Determine the (x, y) coordinate at the center of the cell enclosing the given text.  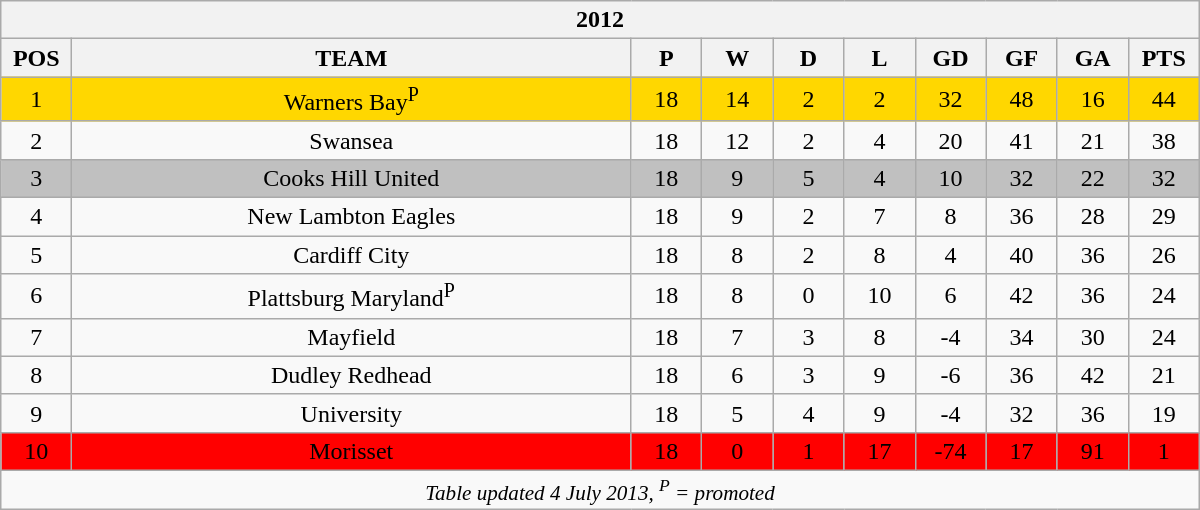
29 (1164, 217)
48 (1022, 100)
GD (950, 58)
Cooks Hill United (352, 178)
Morisset (352, 451)
14 (738, 100)
Dudley Redhead (352, 375)
41 (1022, 140)
16 (1092, 100)
19 (1164, 413)
Mayfield (352, 337)
2012 (600, 20)
26 (1164, 255)
44 (1164, 100)
20 (950, 140)
GA (1092, 58)
TEAM (352, 58)
30 (1092, 337)
Plattsburg MarylandP (352, 296)
Table updated 4 July 2013, P = promoted (600, 490)
Swansea (352, 140)
Cardiff City (352, 255)
-6 (950, 375)
GF (1022, 58)
28 (1092, 217)
38 (1164, 140)
New Lambton Eagles (352, 217)
W (738, 58)
L (880, 58)
22 (1092, 178)
-74 (950, 451)
University (352, 413)
34 (1022, 337)
Warners BayP (352, 100)
40 (1022, 255)
91 (1092, 451)
POS (36, 58)
PTS (1164, 58)
D (808, 58)
P (666, 58)
12 (738, 140)
